Output the (x, y) coordinate of the center of the cell containing the given text.  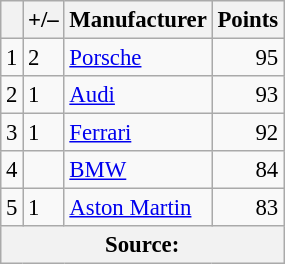
93 (248, 95)
95 (248, 58)
Points (248, 20)
84 (248, 170)
Aston Martin (138, 208)
Audi (138, 95)
Porsche (138, 58)
83 (248, 208)
3 (12, 133)
Ferrari (138, 133)
+/– (44, 20)
92 (248, 133)
Source: (142, 245)
BMW (138, 170)
Manufacturer (138, 20)
4 (12, 170)
5 (12, 208)
